Output the [x, y] coordinate of the center of the cell containing the given text.  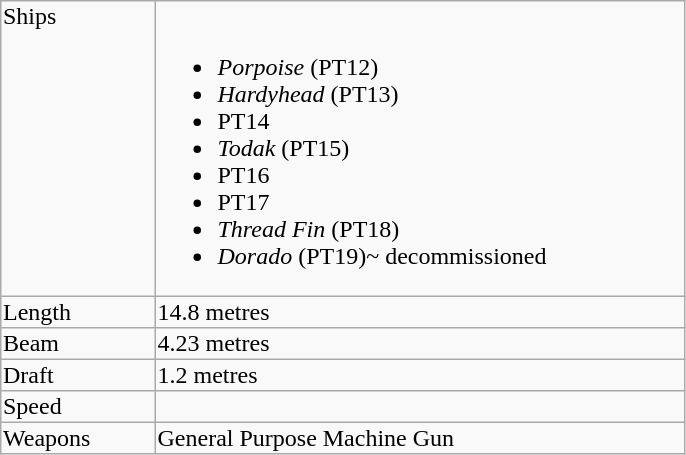
General Purpose Machine Gun [420, 438]
Ships [78, 149]
1.2 metres [420, 375]
4.23 metres [420, 344]
Porpoise (PT12)Hardyhead (PT13)PT14Todak (PT15)PT16PT17Thread Fin (PT18)Dorado (PT19)~ decommissioned [420, 149]
14.8 metres [420, 312]
Draft [78, 375]
Beam [78, 344]
Speed [78, 407]
Length [78, 312]
Weapons [78, 438]
